Search for the cell housing the specified text and yield its (x, y) center coordinate. 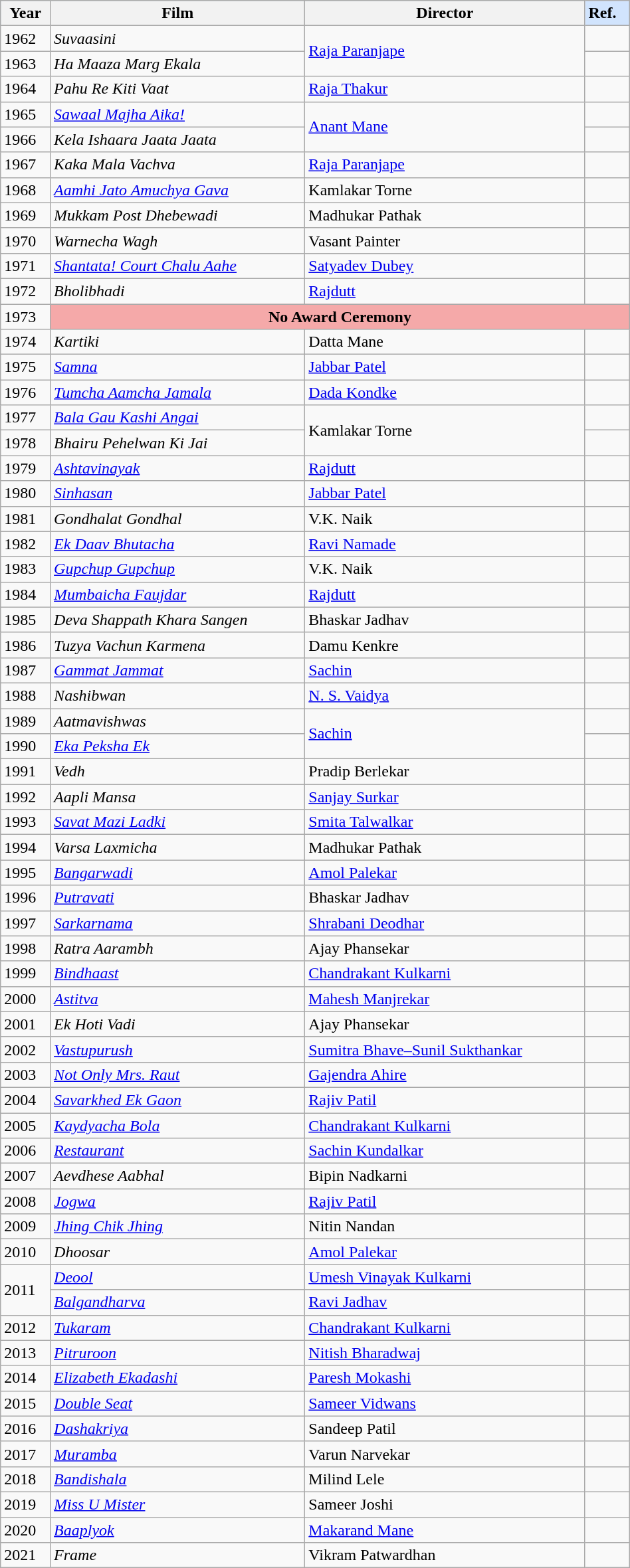
Warnecha Wagh (178, 240)
Mumbaicha Faujdar (178, 594)
1995 (25, 873)
1986 (25, 645)
Bholibhadi (178, 291)
Nitin Nandan (445, 1227)
Suvaasini (178, 39)
1968 (25, 190)
2009 (25, 1227)
Damu Kenkre (445, 645)
Kela Ishaara Jaata Jaata (178, 139)
1997 (25, 923)
Tuzya Vachun Karmena (178, 645)
1987 (25, 670)
2020 (25, 1529)
Restaurant (178, 1151)
1994 (25, 847)
2017 (25, 1454)
Ek Daav Bhutacha (178, 544)
Smita Talwalkar (445, 822)
1996 (25, 898)
Datta Mane (445, 342)
2012 (25, 1328)
Sameer Vidwans (445, 1403)
Nashibwan (178, 695)
Baaplyok (178, 1529)
Sinhasan (178, 493)
Varun Narvekar (445, 1454)
2001 (25, 1024)
1988 (25, 695)
2010 (25, 1252)
1970 (25, 240)
Dada Kondke (445, 392)
2005 (25, 1126)
Ashtavinayak (178, 468)
Mukkam Post Dhebewadi (178, 215)
1974 (25, 342)
1993 (25, 822)
1963 (25, 64)
Anant Mane (445, 127)
2002 (25, 1049)
1967 (25, 165)
Gammat Jammat (178, 670)
Director (445, 13)
Varsa Laxmicha (178, 847)
1962 (25, 39)
Frame (178, 1555)
1992 (25, 797)
Shrabani Deodhar (445, 923)
Bipin Nadkarni (445, 1176)
Tukaram (178, 1328)
2016 (25, 1429)
1964 (25, 89)
1979 (25, 468)
Vasant Painter (445, 240)
Deool (178, 1277)
Satyadev Dubey (445, 266)
Year (25, 13)
Bandishala (178, 1479)
1972 (25, 291)
Pahu Re Kiti Vaat (178, 89)
Kaydyacha Bola (178, 1126)
1982 (25, 544)
Jogwa (178, 1201)
Kaka Mala Vachva (178, 165)
Raja Thakur (445, 89)
1998 (25, 948)
1984 (25, 594)
Elizabeth Ekadashi (178, 1378)
Aamhi Jato Amuchya Gava (178, 190)
2003 (25, 1075)
2006 (25, 1151)
Sachin Kundalkar (445, 1151)
Umesh Vinayak Kulkarni (445, 1277)
2000 (25, 999)
1983 (25, 569)
Gupchup Gupchup (178, 569)
Savat Mazi Ladki (178, 822)
1999 (25, 974)
1976 (25, 392)
Ratra Aarambh (178, 948)
Dashakriya (178, 1429)
Milind Lele (445, 1479)
2004 (25, 1100)
1981 (25, 519)
Kartiki (178, 342)
Savarkhed Ek Gaon (178, 1100)
2013 (25, 1353)
Paresh Mokashi (445, 1378)
Film (178, 13)
Vastupurush (178, 1049)
1971 (25, 266)
Nitish Bharadwaj (445, 1353)
2018 (25, 1479)
No Award Ceremony (340, 317)
Ref. (607, 13)
Sawaal Majha Aika! (178, 114)
Putravati (178, 898)
Tumcha Aamcha Jamala (178, 392)
1980 (25, 493)
Ha Maaza Marg Ekala (178, 64)
Dhoosar (178, 1252)
Aapli Mansa (178, 797)
2011 (25, 1290)
Ravi Namade (445, 544)
Aatmavishwas (178, 721)
Gajendra Ahire (445, 1075)
1990 (25, 746)
Jhing Chik Jhing (178, 1227)
Mahesh Manjrekar (445, 999)
Pradip Berlekar (445, 772)
Gondhalat Gondhal (178, 519)
Balgandharva (178, 1302)
Eka Peksha Ek (178, 746)
2019 (25, 1504)
2021 (25, 1555)
2015 (25, 1403)
Deva Shappath Khara Sangen (178, 620)
Sanjay Surkar (445, 797)
Bala Gau Kashi Angai (178, 418)
Not Only Mrs. Raut (178, 1075)
1985 (25, 620)
Sumitra Bhave–Sunil Sukthankar (445, 1049)
Ek Hoti Vadi (178, 1024)
Sarkarnama (178, 923)
Ravi Jadhav (445, 1302)
2008 (25, 1201)
1977 (25, 418)
N. S. Vaidya (445, 695)
Double Seat (178, 1403)
1966 (25, 139)
1969 (25, 215)
Aevdhese Aabhal (178, 1176)
Sameer Joshi (445, 1504)
Muramba (178, 1454)
Bindhaast (178, 974)
Vedh (178, 772)
1978 (25, 443)
Shantata! Court Chalu Aahe (178, 266)
Samna (178, 367)
Sandeep Patil (445, 1429)
Astitva (178, 999)
2007 (25, 1176)
Bhairu Pehelwan Ki Jai (178, 443)
Miss U Mister (178, 1504)
1975 (25, 367)
Makarand Mane (445, 1529)
Pitruroon (178, 1353)
1973 (25, 317)
1991 (25, 772)
1989 (25, 721)
Vikram Patwardhan (445, 1555)
1965 (25, 114)
2014 (25, 1378)
Bangarwadi (178, 873)
